Return [x, y] of the center of cell containing provided text 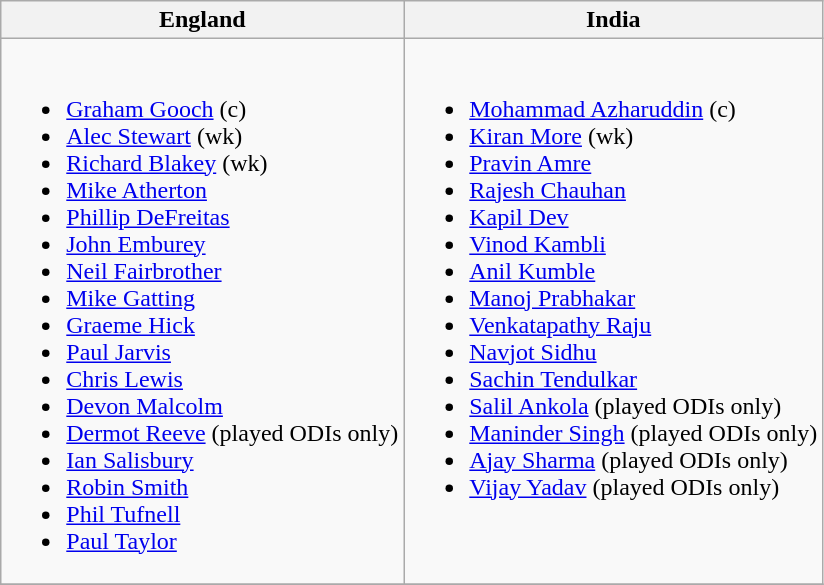
India [614, 20]
England [202, 20]
